Capture the cell that displays the provided text and extract its (x, y) central coordinate. 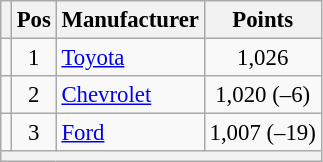
Points (262, 20)
3 (34, 133)
1,020 (–6) (262, 95)
1,026 (262, 58)
Ford (130, 133)
1,007 (–19) (262, 133)
Pos (34, 20)
Toyota (130, 58)
Manufacturer (130, 20)
Chevrolet (130, 95)
1 (34, 58)
2 (34, 95)
